Identify which cell holds the provided text, then report its (x, y) central coordinate. 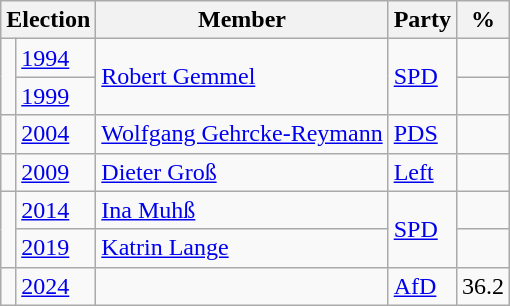
Wolfgang Gehrcke-Reymann (242, 134)
Dieter Groß (242, 172)
2004 (56, 134)
Member (242, 20)
AfD (422, 286)
PDS (422, 134)
Ina Muhß (242, 210)
Election (48, 20)
2019 (56, 248)
2014 (56, 210)
Party (422, 20)
Robert Gemmel (242, 77)
1994 (56, 58)
36.2 (484, 286)
Katrin Lange (242, 248)
1999 (56, 96)
2024 (56, 286)
2009 (56, 172)
Left (422, 172)
% (484, 20)
